Detect which cell encompasses the target text, then output its [x, y] center coordinate. 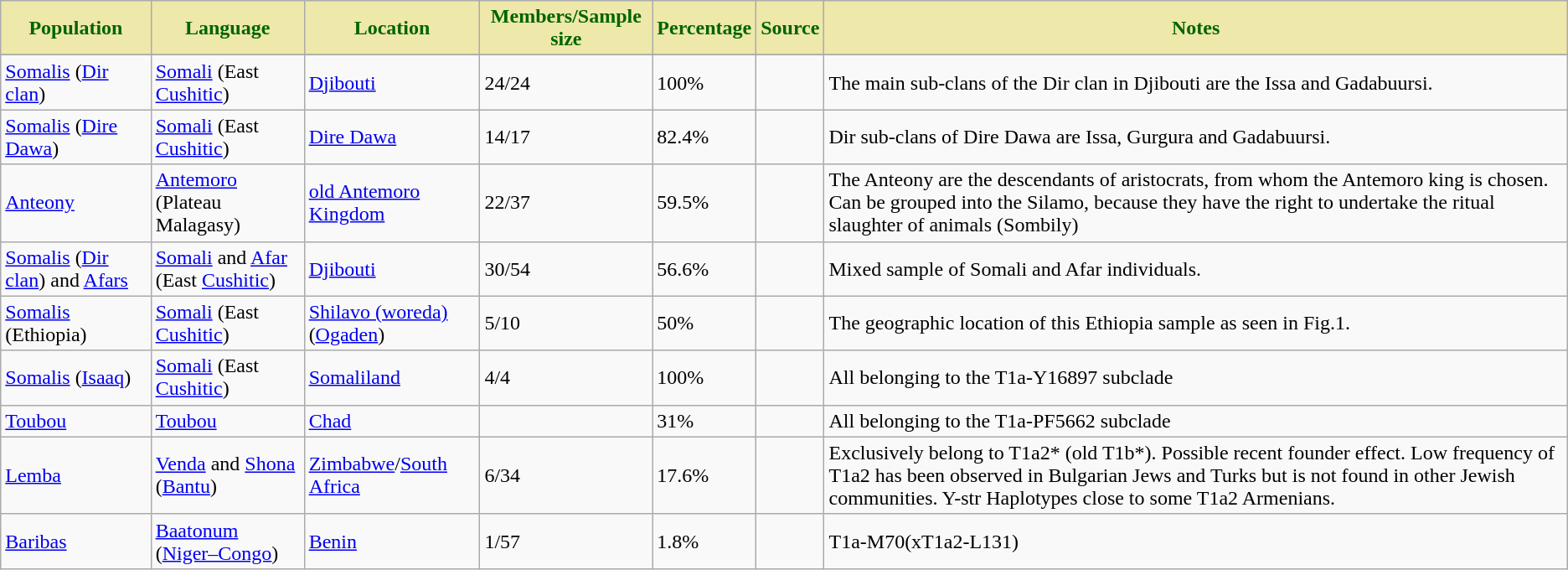
Somalis (Dir clan) and Afars [75, 268]
Somali and Afar (East Cushitic) [228, 268]
The main sub-clans of the Dir clan in Djibouti are the Issa and Gadabuursi. [1196, 82]
Somalis (Dire Dawa) [75, 137]
Lemba [75, 475]
Location [392, 28]
Benin [392, 541]
Population [75, 28]
17.6% [704, 475]
All belonging to the T1a-PF5662 subclade [1196, 421]
24/24 [566, 82]
The geographic location of this Ethiopia sample as seen in Fig.1. [1196, 324]
Baatonum (Niger–Congo) [228, 541]
Shilavo (woreda) (Ogaden) [392, 324]
Dir sub-clans of Dire Dawa are Issa, Gurgura and Gadabuursi. [1196, 137]
Zimbabwe/South Africa [392, 475]
Members/Sample size [566, 28]
1/57 [566, 541]
Anteony [75, 203]
Language [228, 28]
Somaliland [392, 377]
14/17 [566, 137]
Percentage [704, 28]
82.4% [704, 137]
50% [704, 324]
Antemoro (Plateau Malagasy) [228, 203]
1.8% [704, 541]
Chad [392, 421]
Dire Dawa [392, 137]
Somalis (Ethiopia) [75, 324]
5/10 [566, 324]
Somalis (Dir clan) [75, 82]
old Antemoro Kingdom [392, 203]
Source [791, 28]
30/54 [566, 268]
Venda and Shona (Bantu) [228, 475]
All belonging to the T1a-Y16897 subclade [1196, 377]
T1a-M70(xT1a2-L131) [1196, 541]
Baribas [75, 541]
6/34 [566, 475]
56.6% [704, 268]
Somalis (Isaaq) [75, 377]
22/37 [566, 203]
Notes [1196, 28]
31% [704, 421]
59.5% [704, 203]
Mixed sample of Somali and Afar individuals. [1196, 268]
4/4 [566, 377]
